Detect which cell encompasses the target text, then output its [X, Y] center coordinate. 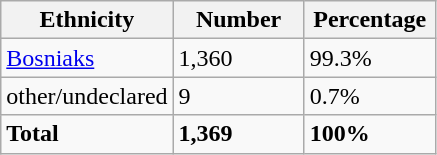
Percentage [370, 20]
9 [238, 96]
Ethnicity [87, 20]
Bosniaks [87, 58]
99.3% [370, 58]
1,360 [238, 58]
Total [87, 134]
1,369 [238, 134]
Number [238, 20]
0.7% [370, 96]
100% [370, 134]
other/undeclared [87, 96]
